Return [X, Y] of the center of cell containing provided text 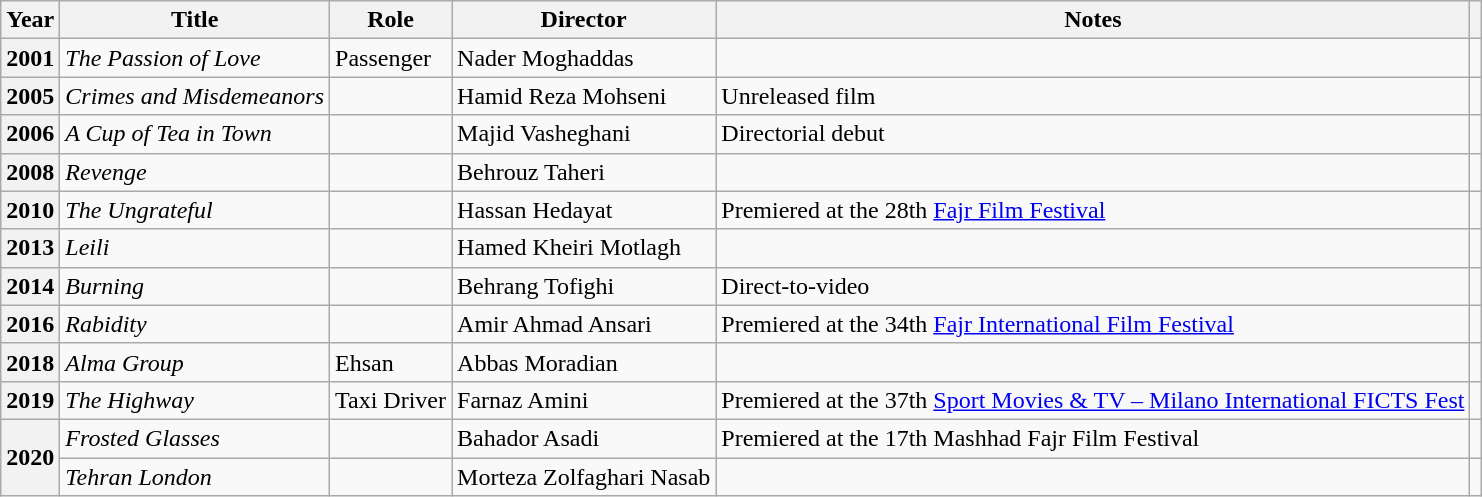
Bahador Asadi [584, 438]
Premiered at the 28th Fajr Film Festival [1093, 210]
Alma Group [195, 362]
2013 [30, 248]
2010 [30, 210]
Hamed Kheiri Motlagh [584, 248]
2008 [30, 172]
Nader Moghaddas [584, 58]
Frosted Glasses [195, 438]
2019 [30, 400]
Premiered at the 34th Fajr International Film Festival [1093, 324]
Unreleased film [1093, 96]
2006 [30, 134]
2018 [30, 362]
Ehsan [391, 362]
Role [391, 20]
Leili [195, 248]
Premiered at the 17th Mashhad Fajr Film Festival [1093, 438]
Rabidity [195, 324]
2001 [30, 58]
Behrang Tofighi [584, 286]
Behrouz Taheri [584, 172]
Farnaz Amini [584, 400]
Director [584, 20]
A Cup of Tea in Town [195, 134]
Title [195, 20]
The Passion of Love [195, 58]
Burning [195, 286]
Morteza Zolfaghari Nasab [584, 477]
Crimes and Misdemeanors [195, 96]
Passenger [391, 58]
Tehran London [195, 477]
2005 [30, 96]
Taxi Driver [391, 400]
Direct-to-video [1093, 286]
2014 [30, 286]
Revenge [195, 172]
Hassan Hedayat [584, 210]
Hamid Reza Mohseni [584, 96]
Amir Ahmad Ansari [584, 324]
Abbas Moradian [584, 362]
Directorial debut [1093, 134]
2016 [30, 324]
The Ungrateful [195, 210]
2020 [30, 457]
The Highway [195, 400]
Year [30, 20]
Notes [1093, 20]
Majid Vasheghani [584, 134]
Premiered at the 37th Sport Movies & TV – Milano International FICTS Fest [1093, 400]
